Pinpoint the cell where the given text exists, returning its [X, Y] midpoint coordinate. 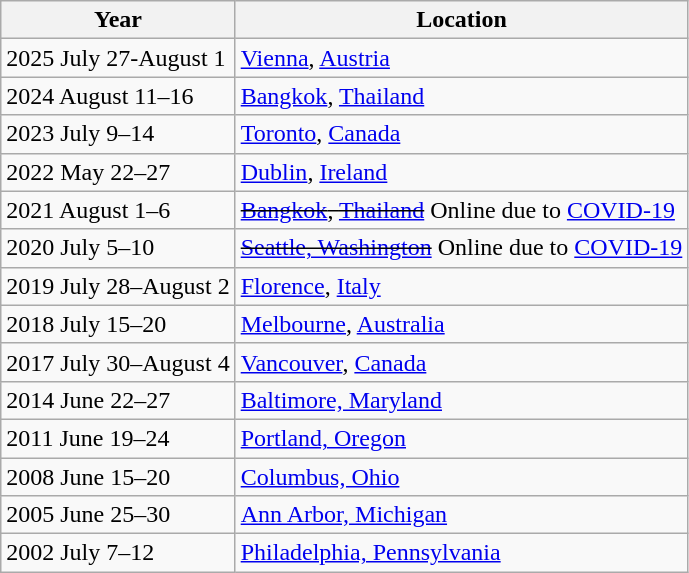
Columbus, Ohio [462, 477]
2022 May 22–27 [118, 172]
Ann Arbor, Michigan [462, 515]
2017 July 30–August 4 [118, 362]
2020 July 5–10 [118, 248]
Florence, Italy [462, 286]
Melbourne, Australia [462, 324]
2018 July 15–20 [118, 324]
2024 August 11–16 [118, 96]
Philadelphia, Pennsylvania [462, 553]
Portland, Oregon [462, 438]
Seattle, Washington Online due to COVID-19 [462, 248]
2021 August 1–6 [118, 210]
2019 July 28–August 2 [118, 286]
2008 June 15–20 [118, 477]
Bangkok, Thailand [462, 96]
2005 June 25–30 [118, 515]
2025 July 27-August 1 [118, 58]
2023 July 9–14 [118, 134]
Dublin, Ireland [462, 172]
Toronto, Canada [462, 134]
Location [462, 20]
2002 July 7–12 [118, 553]
Baltimore, Maryland [462, 400]
Vienna, Austria [462, 58]
Year [118, 20]
2014 June 22–27 [118, 400]
2011 June 19–24 [118, 438]
Bangkok, Thailand Online due to COVID-19 [462, 210]
Vancouver, Canada [462, 362]
